Capture the cell that displays the provided text and extract its [X, Y] central coordinate. 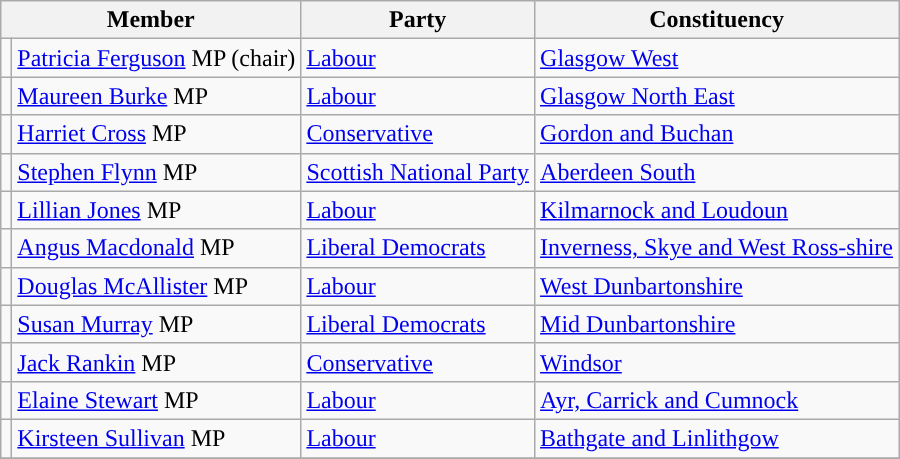
Ayr, Carrick and Cumnock [717, 400]
Susan Murray MP [156, 324]
Jack Rankin MP [156, 362]
Douglas McAllister MP [156, 286]
Maureen Burke MP [156, 96]
Scottish National Party [418, 172]
Bathgate and Linlithgow [717, 438]
Aberdeen South [717, 172]
Kilmarnock and Loudoun [717, 210]
Constituency [717, 20]
Harriet Cross MP [156, 134]
Glasgow West [717, 58]
Patricia Ferguson MP (chair) [156, 58]
Angus Macdonald MP [156, 248]
Party [418, 20]
Lillian Jones MP [156, 210]
Inverness, Skye and West Ross-shire [717, 248]
Stephen Flynn MP [156, 172]
Elaine Stewart MP [156, 400]
West Dunbartonshire [717, 286]
Glasgow North East [717, 96]
Gordon and Buchan [717, 134]
Mid Dunbartonshire [717, 324]
Windsor [717, 362]
Kirsteen Sullivan MP [156, 438]
Member [151, 20]
